Scan for the cell matching the given text and deliver its [x, y] coordinate at center. 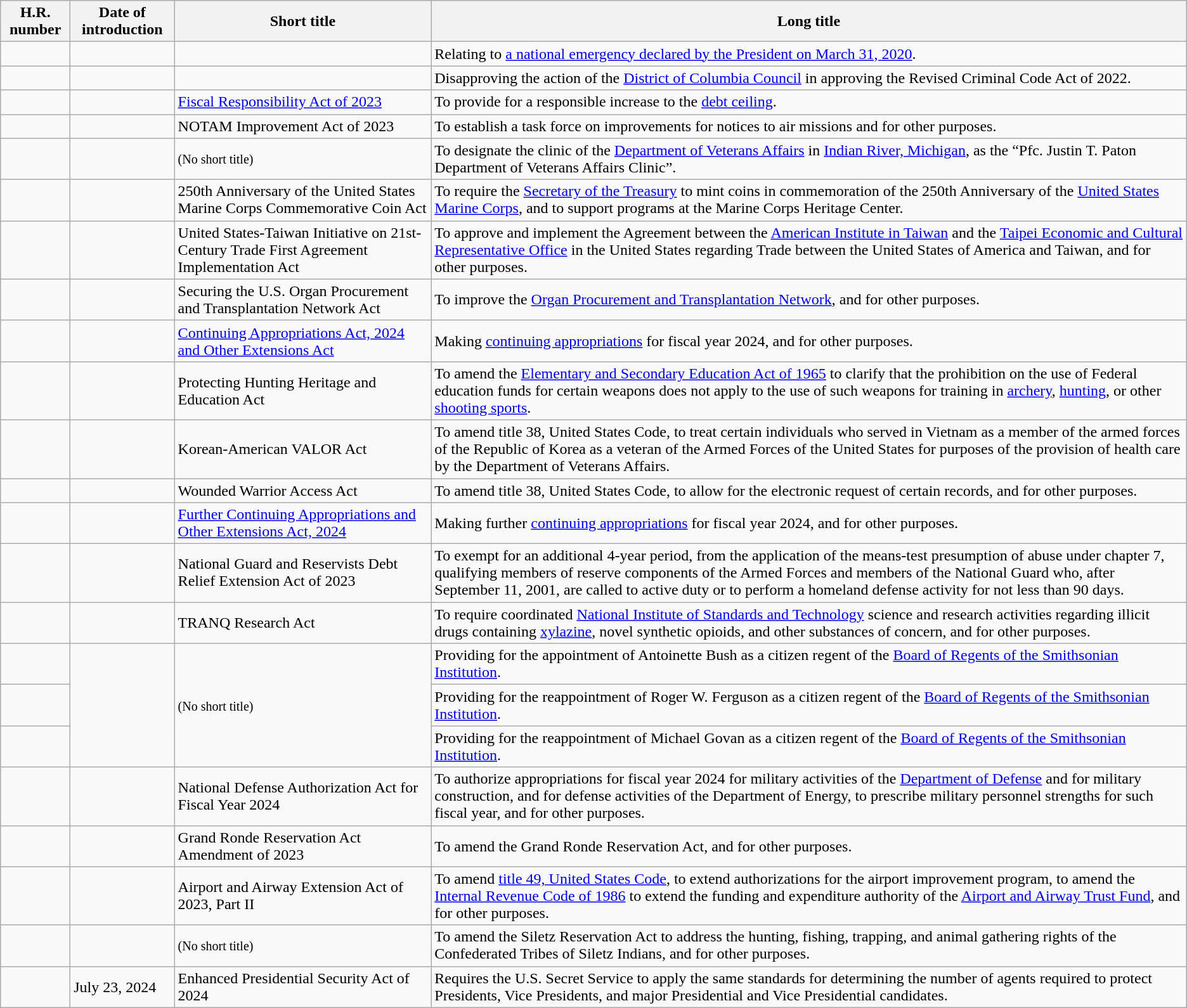
Making further continuing appropriations for fiscal year 2024, and for other purposes. [809, 524]
To amend title 38, United States Code, to allow for the electronic request of certain records, and for other purposes. [809, 490]
Korean-American VALOR Act [303, 449]
Protecting Hunting Heritage and Education Act [303, 391]
250th Anniversary of the United States Marine Corps Commemorative Coin Act [303, 200]
Short title [303, 22]
Continuing Appropriations Act, 2024 and Other Extensions Act [303, 341]
Wounded Warrior Access Act [303, 490]
National Guard and Reservists Debt Relief Extension Act of 2023 [303, 573]
Grand Ronde Reservation Act Amendment of 2023 [303, 846]
Relating to a national emergency declared by the President on March 31, 2020. [809, 54]
NOTAM Improvement Act of 2023 [303, 126]
To improve the Organ Procurement and Transplantation Network, and for other purposes. [809, 299]
Airport and Airway Extension Act of 2023, Part II [303, 896]
Further Continuing Appropriations and Other Extensions Act, 2024 [303, 524]
TRANQ Research Act [303, 623]
To establish a task force on improvements for notices to air missions and for other purposes. [809, 126]
To amend the Grand Ronde Reservation Act, and for other purposes. [809, 846]
July 23, 2024 [122, 986]
Fiscal Responsibility Act of 2023 [303, 102]
Providing for the reappointment of Michael Govan as a citizen regent of the Board of Regents of the Smithsonian Institution. [809, 747]
Date of introduction [122, 22]
Providing for the appointment of Antoinette Bush as a citizen regent of the Board of Regents of the Smithsonian Institution. [809, 664]
To provide for a responsible increase to the debt ceiling. [809, 102]
Disapproving the action of the District of Columbia Council in approving the Revised Criminal Code Act of 2022. [809, 78]
Long title [809, 22]
Providing for the reappointment of Roger W. Ferguson as a citizen regent of the Board of Regents of the Smithsonian Institution. [809, 705]
Making continuing appropriations for fiscal year 2024, and for other purposes. [809, 341]
Securing the U.S. Organ Procurement and Transplantation Network Act [303, 299]
National Defense Authorization Act for Fiscal Year 2024 [303, 796]
Enhanced Presidential Security Act of 2024 [303, 986]
United States-Taiwan Initiative on 21st-Century Trade First Agreement Implementation Act [303, 250]
H.R. number [36, 22]
